Capture the cell that displays the provided text and extract its (x, y) central coordinate. 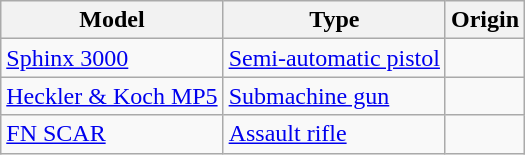
Heckler & Koch MP5 (112, 96)
Submachine gun (334, 96)
Assault rifle (334, 134)
Type (334, 20)
Semi-automatic pistol (334, 58)
Origin (484, 20)
Model (112, 20)
Sphinx 3000 (112, 58)
FN SCAR (112, 134)
